Return the [x, y] coordinate for the center point of the cell that contains the specified text.  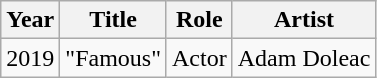
Year [30, 20]
"Famous" [114, 58]
Title [114, 20]
Actor [199, 58]
Artist [304, 20]
Adam Doleac [304, 58]
2019 [30, 58]
Role [199, 20]
